Capture the cell that displays the provided text and extract its (X, Y) central coordinate. 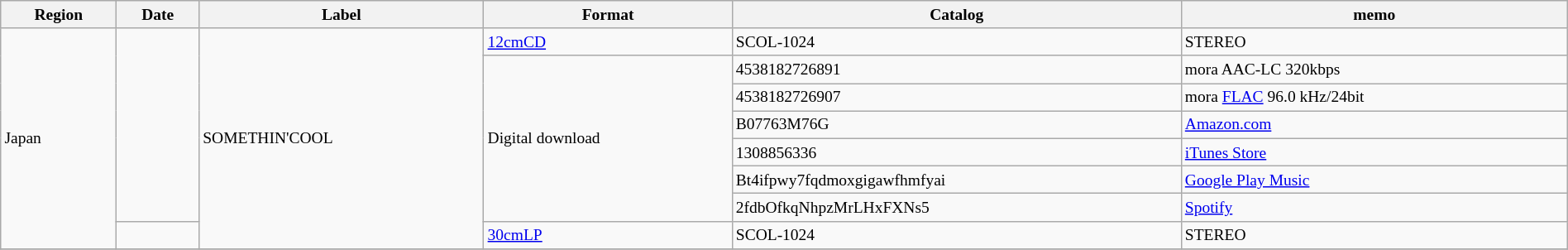
Spotify (1374, 207)
Japan (59, 138)
memo (1374, 15)
2fdbOfkqNhpzMrLHxFXNs5 (956, 207)
30cmLP (608, 235)
Label (342, 15)
iTunes Store (1374, 152)
Bt4ifpwy7fqdmoxgigawfhmfyai (956, 179)
mora FLAC 96.0 kHz/24bit (1374, 98)
12cmCD (608, 41)
mora AAC-LC 320kbps (1374, 70)
B07763M76G (956, 124)
Digital download (608, 138)
4538182726891 (956, 70)
1308856336 (956, 152)
SOMETHIN'COOL (342, 138)
Format (608, 15)
Catalog (956, 15)
Amazon.com (1374, 124)
Date (158, 15)
Region (59, 15)
Google Play Music (1374, 179)
4538182726907 (956, 98)
